Return the (X, Y) coordinate for the center point of the cell that contains the specified text.  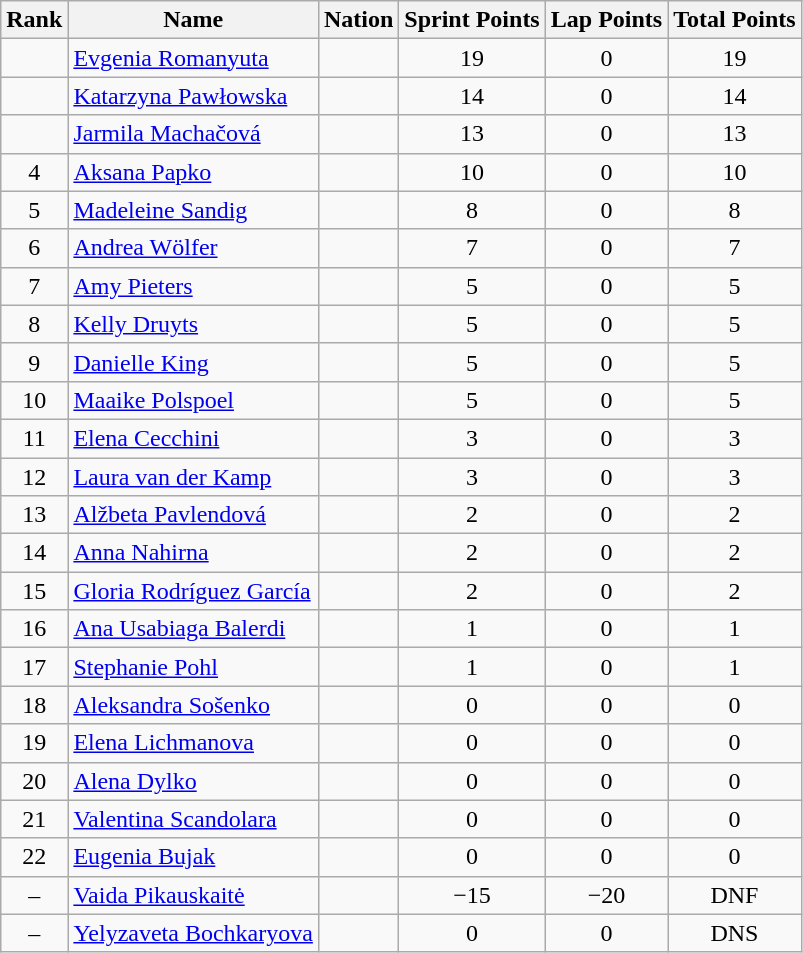
Total Points (735, 20)
DNS (735, 933)
Maaike Polspoel (194, 400)
Kelly Druyts (194, 324)
Eugenia Bujak (194, 857)
Alžbeta Pavlendová (194, 515)
Name (194, 20)
9 (34, 362)
Sprint Points (472, 20)
Stephanie Pohl (194, 667)
Katarzyna Pawłowska (194, 96)
Andrea Wölfer (194, 248)
22 (34, 857)
21 (34, 819)
Anna Nahirna (194, 553)
11 (34, 438)
Nation (358, 20)
12 (34, 477)
Laura van der Kamp (194, 477)
DNF (735, 895)
Gloria Rodríguez García (194, 591)
6 (34, 248)
20 (34, 781)
Aksana Papko (194, 172)
15 (34, 591)
Jarmila Machačová (194, 134)
Evgenia Romanyuta (194, 58)
Valentina Scandolara (194, 819)
4 (34, 172)
Madeleine Sandig (194, 210)
Yelyzaveta Bochkaryova (194, 933)
Lap Points (606, 20)
Elena Lichmanova (194, 743)
Danielle King (194, 362)
Elena Cecchini (194, 438)
−15 (472, 895)
Rank (34, 20)
Ana Usabiaga Balerdi (194, 629)
18 (34, 705)
16 (34, 629)
Amy Pieters (194, 286)
17 (34, 667)
Alena Dylko (194, 781)
Aleksandra Sošenko (194, 705)
Vaida Pikauskaitė (194, 895)
−20 (606, 895)
